Output the (x, y) coordinate of the center of the cell containing the given text.  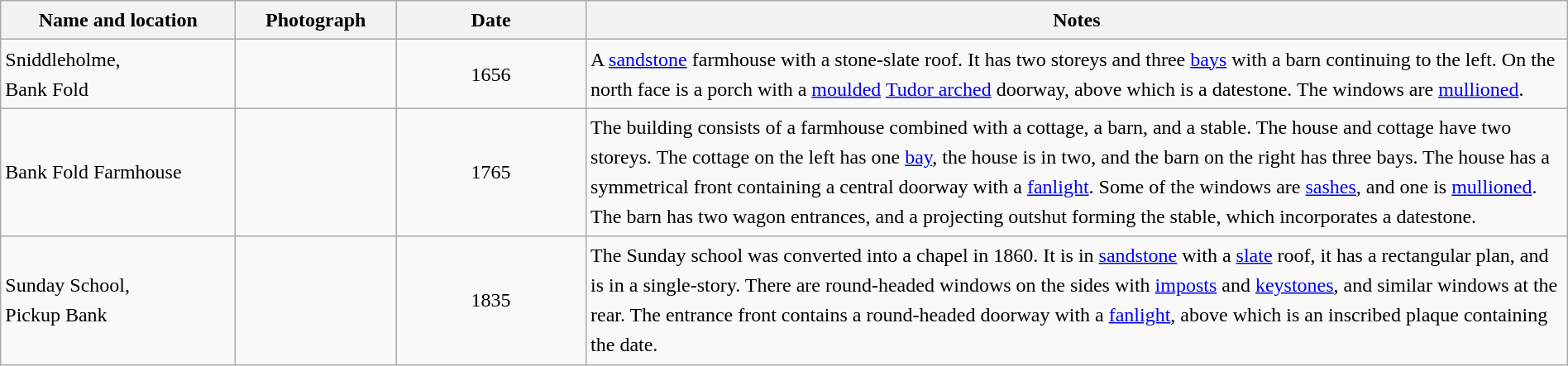
1765 (491, 172)
Name and location (118, 20)
Bank Fold Farmhouse (118, 172)
1656 (491, 74)
Notes (1077, 20)
Sunday School,Pickup Bank (118, 301)
Sniddleholme,Bank Fold (118, 74)
1835 (491, 301)
Photograph (316, 20)
Date (491, 20)
